Determine the (x, y) coordinate at the center of the cell enclosing the given text.  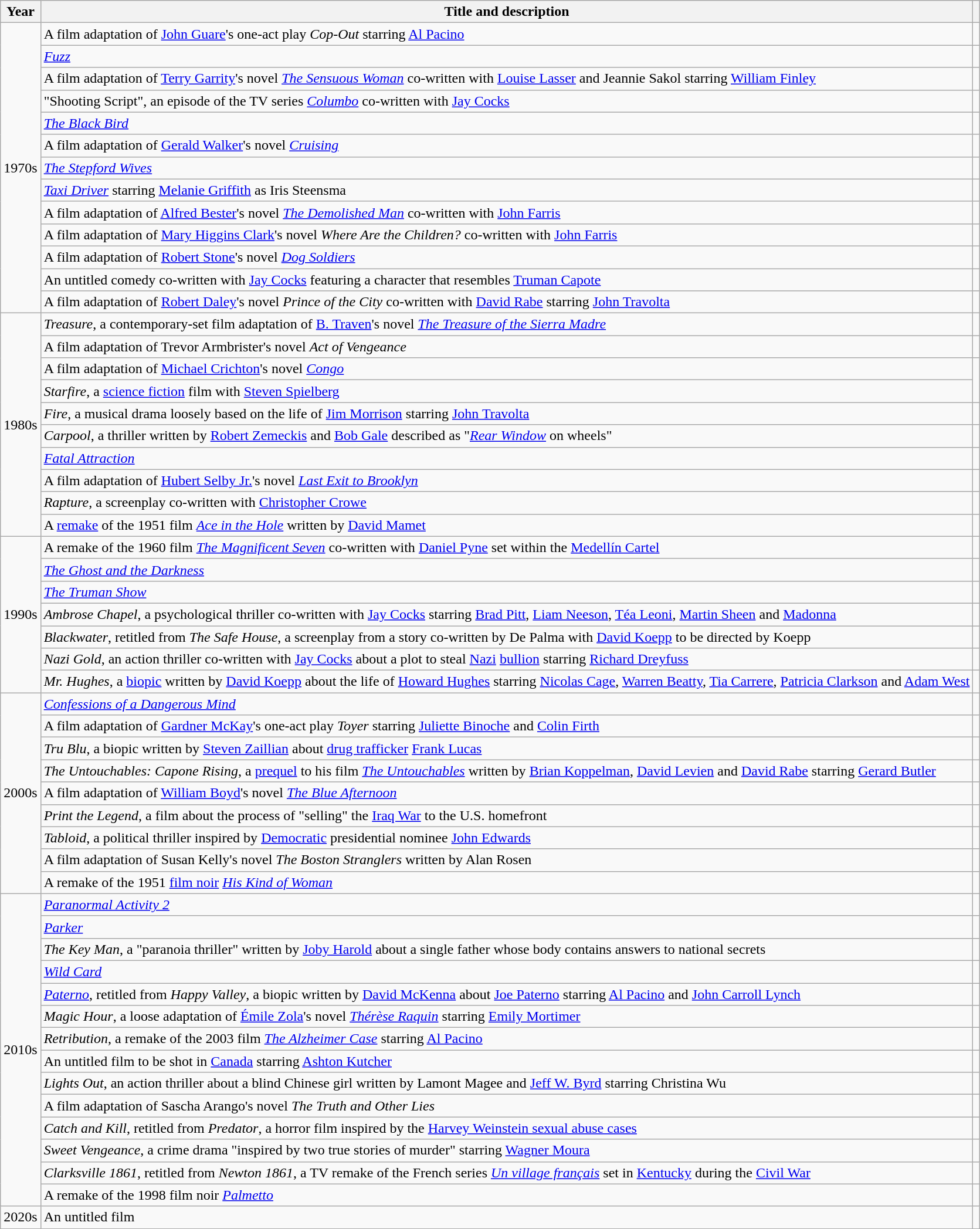
A film adaptation of Terry Garrity's novel The Sensuous Woman co-written with Louise Lasser and Jeannie Sakol starring William Finley (507, 79)
2020s (21, 1217)
Confessions of a Dangerous Mind (507, 704)
Parker (507, 927)
1980s (21, 425)
A film adaptation of Robert Daley's novel Prince of the City co-written with David Rabe starring John Travolta (507, 302)
Rapture, a screenplay co-written with Christopher Crowe (507, 503)
A film adaptation of Susan Kelly's novel The Boston Stranglers written by Alan Rosen (507, 860)
Print the Legend, a film about the process of "selling" the Iraq War to the U.S. homefront (507, 815)
A remake of the 1998 film noir Palmetto (507, 1195)
An untitled film to be shot in Canada starring Ashton Kutcher (507, 1061)
A film adaptation of Hubert Selby Jr.'s novel Last Exit to Brooklyn (507, 480)
A remake of the 1960 film The Magnificent Seven co-written with Daniel Pyne set within the Medellín Cartel (507, 547)
Wild Card (507, 971)
Title and description (507, 12)
A film adaptation of John Guare's one-act play Cop-Out starring Al Pacino (507, 34)
Treasure, a contemporary-set film adaptation of B. Traven's novel The Treasure of the Sierra Madre (507, 324)
"Shooting Script", an episode of the TV series Columbo co-written with Jay Cocks (507, 101)
Starfire, a science fiction film with Steven Spielberg (507, 391)
Paterno, retitled from Happy Valley, a biopic written by David McKenna about Joe Paterno starring Al Pacino and John Carroll Lynch (507, 994)
An untitled film (507, 1217)
The Key Man, a "paranoia thriller" written by Joby Harold about a single father whose body contains answers to national secrets (507, 949)
A film adaptation of Robert Stone's novel Dog Soldiers (507, 257)
Ambrose Chapel, a psychological thriller co-written with Jay Cocks starring Brad Pitt, Liam Neeson, Téa Leoni, Martin Sheen and Madonna (507, 614)
A film adaptation of William Boyd's novel The Blue Afternoon (507, 793)
Fuzz (507, 56)
Sweet Vengeance, a crime drama "inspired by two true stories of murder" starring Wagner Moura (507, 1150)
Blackwater, retitled from The Safe House, a screenplay from a story co-written by De Palma with David Koepp to be directed by Koepp (507, 636)
Tabloid, a political thriller inspired by Democratic presidential nominee John Edwards (507, 838)
A remake of the 1951 film noir His Kind of Woman (507, 882)
The Stepford Wives (507, 168)
2000s (21, 793)
Clarksville 1861, retitled from Newton 1861, a TV remake of the French series Un village français set in Kentucky during the Civil War (507, 1173)
A film adaptation of Trevor Armbrister's novel Act of Vengeance (507, 347)
Fire, a musical drama loosely based on the life of Jim Morrison starring John Travolta (507, 414)
Catch and Kill, retitled from Predator, a horror film inspired by the Harvey Weinstein sexual abuse cases (507, 1128)
Magic Hour, a loose adaptation of Émile Zola's novel Thérèse Raquin starring Emily Mortimer (507, 1017)
1990s (21, 614)
Lights Out, an action thriller about a blind Chinese girl written by Lamont Magee and Jeff W. Byrd starring Christina Wu (507, 1084)
A film adaptation of Michael Crichton's novel Congo (507, 369)
The Truman Show (507, 592)
Tru Blu, a biopic written by Steven Zaillian about drug trafficker Frank Lucas (507, 749)
A film adaptation of Gerald Walker's novel Cruising (507, 145)
A film adaptation of Mary Higgins Clark's novel Where Are the Children? co-written with John Farris (507, 235)
1970s (21, 168)
A film adaptation of Alfred Bester's novel The Demolished Man co-written with John Farris (507, 212)
Carpool, a thriller written by Robert Zemeckis and Bob Gale described as "Rear Window on wheels" (507, 436)
Paranormal Activity 2 (507, 905)
A film adaptation of Gardner McKay's one-act play Toyer starring Juliette Binoche and Colin Firth (507, 726)
The Black Bird (507, 123)
Taxi Driver starring Melanie Griffith as Iris Steensma (507, 190)
The Ghost and the Darkness (507, 570)
A remake of the 1951 film Ace in the Hole written by David Mamet (507, 525)
Nazi Gold, an action thriller co-written with Jay Cocks about a plot to steal Nazi bullion starring Richard Dreyfuss (507, 659)
A film adaptation of Sascha Arango's novel The Truth and Other Lies (507, 1106)
Fatal Attraction (507, 458)
2010s (21, 1050)
An untitled comedy co-written with Jay Cocks featuring a character that resembles Truman Capote (507, 280)
Retribution, a remake of the 2003 film The Alzheimer Case starring Al Pacino (507, 1039)
Year (21, 12)
